Detect which cell encompasses the target text, then output its [x, y] center coordinate. 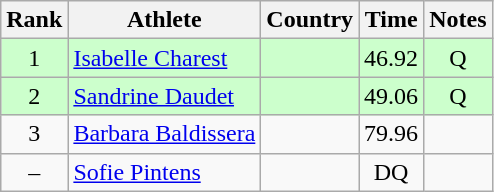
Barbara Baldissera [164, 134]
3 [34, 134]
Time [392, 20]
DQ [392, 172]
49.06 [392, 96]
1 [34, 58]
Isabelle Charest [164, 58]
Country [310, 20]
Sofie Pintens [164, 172]
– [34, 172]
Athlete [164, 20]
Notes [458, 20]
2 [34, 96]
Rank [34, 20]
Sandrine Daudet [164, 96]
79.96 [392, 134]
46.92 [392, 58]
